Search for the cell housing the specified text and yield its [x, y] center coordinate. 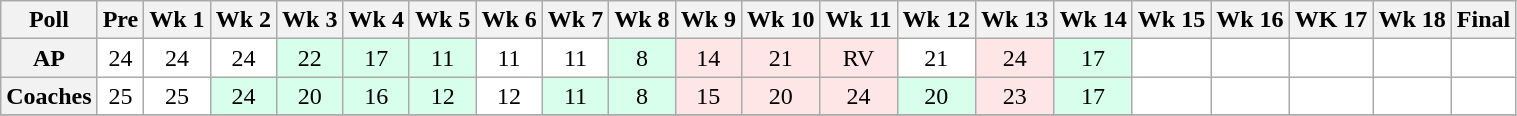
Wk 9 [708, 20]
Wk 15 [1171, 20]
Poll [49, 20]
RV [858, 58]
Wk 10 [781, 20]
AP [49, 58]
15 [708, 96]
WK 17 [1331, 20]
Wk 1 [177, 20]
Wk 14 [1093, 20]
Wk 7 [575, 20]
Final [1483, 20]
Wk 5 [442, 20]
Wk 3 [310, 20]
23 [1014, 96]
Wk 13 [1014, 20]
Pre [120, 20]
16 [376, 96]
Coaches [49, 96]
Wk 16 [1250, 20]
Wk 18 [1412, 20]
14 [708, 58]
Wk 6 [509, 20]
Wk 12 [936, 20]
Wk 11 [858, 20]
Wk 2 [243, 20]
Wk 8 [642, 20]
Wk 4 [376, 20]
22 [310, 58]
